Identify which cell holds the provided text, then report its (X, Y) central coordinate. 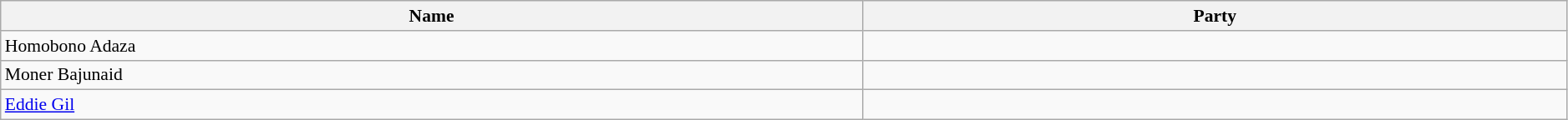
Name (432, 16)
Moner Bajunaid (432, 75)
Party (1215, 16)
Homobono Adaza (432, 46)
Eddie Gil (432, 105)
